Output the [X, Y] coordinate of the center of the cell containing the given text.  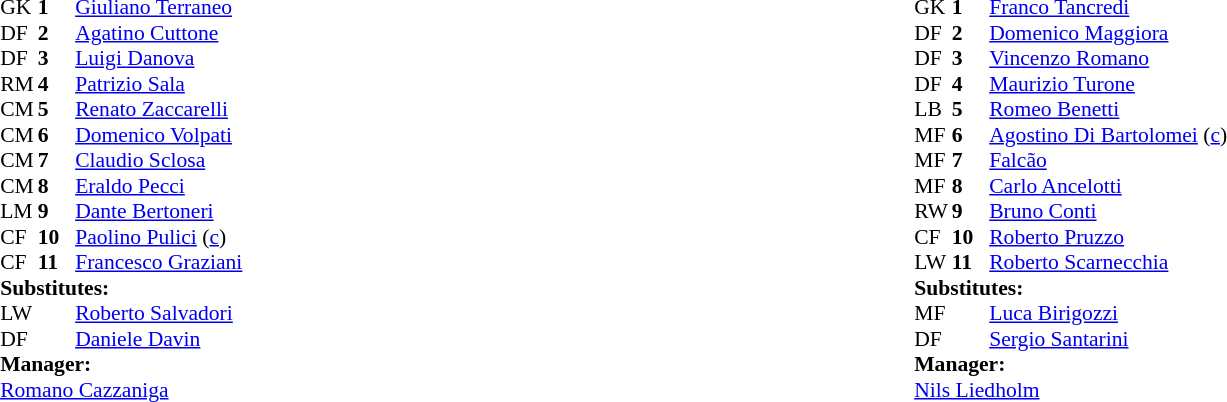
Falcão [1108, 161]
Domenico Maggiora [1108, 33]
Agostino Di Bartolomei (c) [1108, 135]
RM [19, 84]
RW [933, 211]
Bruno Conti [1108, 211]
Francesco Graziani [158, 263]
Patrizio Sala [158, 84]
Luigi Danova [158, 59]
Roberto Salvadori [158, 313]
Paolino Pulici (c) [158, 237]
Claudio Sclosa [158, 161]
Sergio Santarini [1108, 339]
LB [933, 109]
Agatino Cuttone [158, 33]
Daniele Davin [158, 339]
Roberto Pruzzo [1108, 237]
Renato Zaccarelli [158, 109]
Vincenzo Romano [1108, 59]
LM [19, 211]
Roberto Scarnecchia [1108, 263]
Carlo Ancelotti [1108, 186]
Romeo Benetti [1108, 109]
Eraldo Pecci [158, 186]
Domenico Volpati [158, 135]
Maurizio Turone [1108, 84]
Luca Birigozzi [1108, 313]
Dante Bertoneri [158, 211]
